For the text-containing cell, return its midpoint in (X, Y) coordinate format. 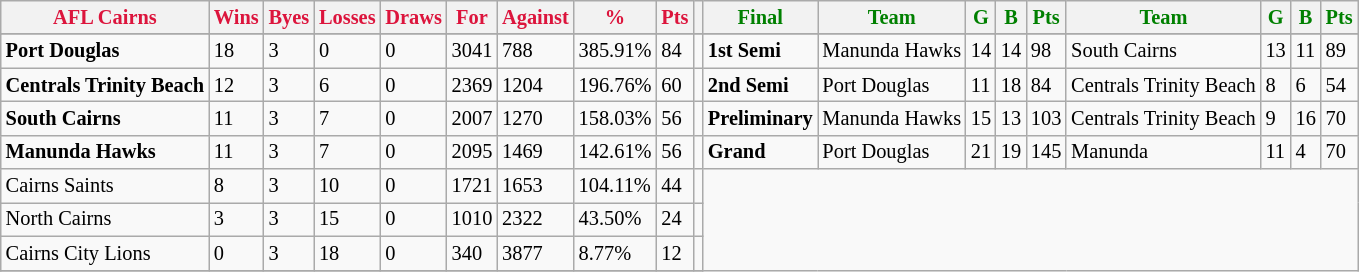
Losses (347, 17)
89 (1340, 51)
788 (536, 51)
2nd Semi (760, 85)
44 (674, 186)
For (472, 17)
North Cairns (105, 219)
% (616, 17)
9 (1276, 118)
Manunda (1163, 152)
1270 (536, 118)
1653 (536, 186)
1469 (536, 152)
Cairns Saints (105, 186)
Grand (760, 152)
24 (674, 219)
103 (1046, 118)
2369 (472, 85)
3041 (472, 51)
2007 (472, 118)
158.03% (616, 118)
60 (674, 85)
196.76% (616, 85)
142.61% (616, 152)
Against (536, 17)
1721 (472, 186)
1204 (536, 85)
2095 (472, 152)
19 (1011, 152)
385.91% (616, 51)
8.77% (616, 253)
Preliminary (760, 118)
1st Semi (760, 51)
4 (1306, 152)
145 (1046, 152)
54 (1340, 85)
2322 (536, 219)
21 (981, 152)
Wins (236, 17)
3877 (536, 253)
Final (760, 17)
Draws (413, 17)
104.11% (616, 186)
AFL Cairns (105, 17)
43.50% (616, 219)
10 (347, 186)
98 (1046, 51)
16 (1306, 118)
Cairns City Lions (105, 253)
1010 (472, 219)
Byes (289, 17)
340 (472, 253)
